For the text-containing cell, return its midpoint in [X, Y] coordinate format. 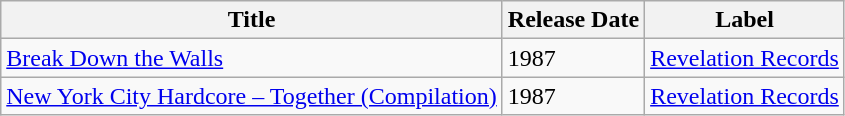
Title [252, 20]
New York City Hardcore – Together (Compilation) [252, 96]
Label [745, 20]
Release Date [573, 20]
Break Down the Walls [252, 58]
